Capture the cell that displays the provided text and extract its (X, Y) central coordinate. 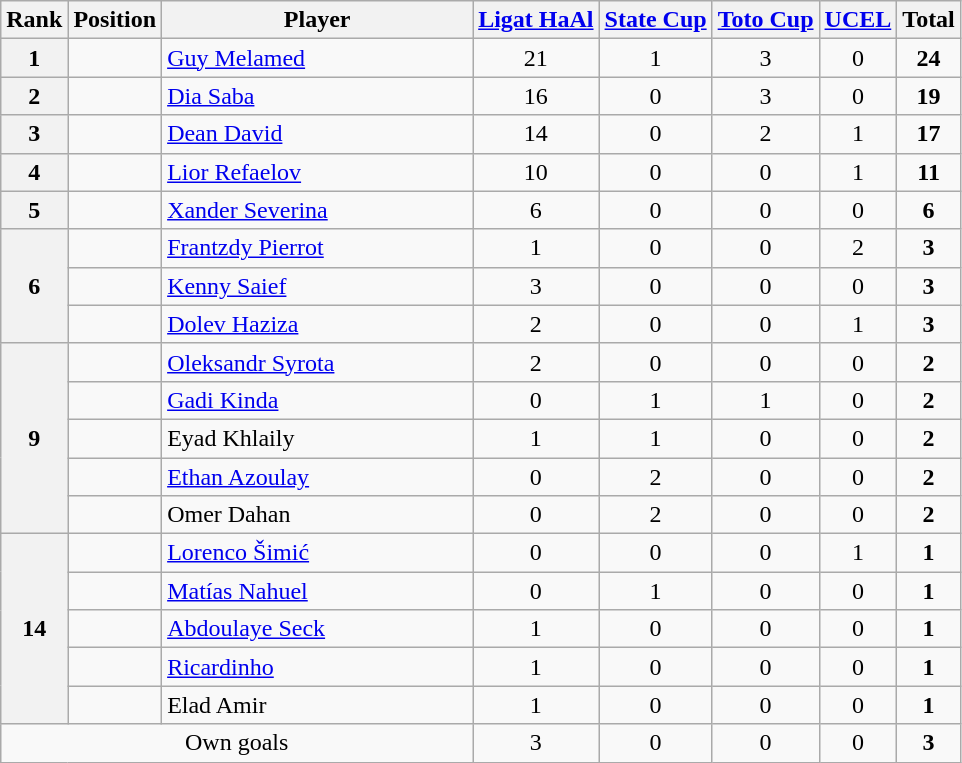
Ricardinho (318, 667)
5 (34, 210)
Frantzdy Pierrot (318, 248)
Toto Cup (766, 20)
Position (115, 20)
UCEL (858, 20)
Ligat HaAl (536, 20)
Eyad Khlaily (318, 438)
Lorenco Šimić (318, 553)
16 (536, 96)
Own goals (237, 743)
24 (929, 58)
Dolev Haziza (318, 324)
Kenny Saief (318, 286)
Abdoulaye Seck (318, 629)
Dia Saba (318, 96)
21 (536, 58)
4 (34, 172)
Rank (34, 20)
Oleksandr Syrota (318, 362)
Xander Severina (318, 210)
State Cup (656, 20)
Total (929, 20)
Guy Melamed (318, 58)
Gadi Kinda (318, 400)
Player (318, 20)
11 (929, 172)
19 (929, 96)
Ethan Azoulay (318, 477)
Dean David (318, 134)
Omer Dahan (318, 515)
10 (536, 172)
9 (34, 438)
17 (929, 134)
Matías Nahuel (318, 591)
Elad Amir (318, 705)
Lior Refaelov (318, 172)
